For the text-containing cell, return its midpoint in (X, Y) coordinate format. 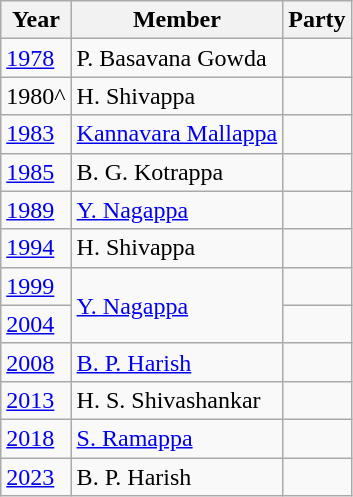
B. G. Kotrappa (177, 172)
1985 (36, 172)
Year (36, 20)
2004 (36, 324)
1983 (36, 134)
2013 (36, 400)
Member (177, 20)
1978 (36, 58)
1980^ (36, 96)
1989 (36, 210)
H. S. Shivashankar (177, 400)
P. Basavana Gowda (177, 58)
1994 (36, 248)
2008 (36, 362)
2023 (36, 477)
Kannavara Mallappa (177, 134)
2018 (36, 438)
1999 (36, 286)
Party (317, 20)
S. Ramappa (177, 438)
